Provide the (x, y) coordinate of the cell's center where the given text is located.  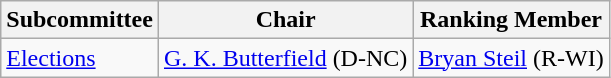
G. K. Butterfield (D-NC) (285, 58)
Elections (80, 58)
Bryan Steil (R-WI) (511, 58)
Subcommittee (80, 20)
Ranking Member (511, 20)
Chair (285, 20)
